Identify which cell holds the provided text, then report its [x, y] central coordinate. 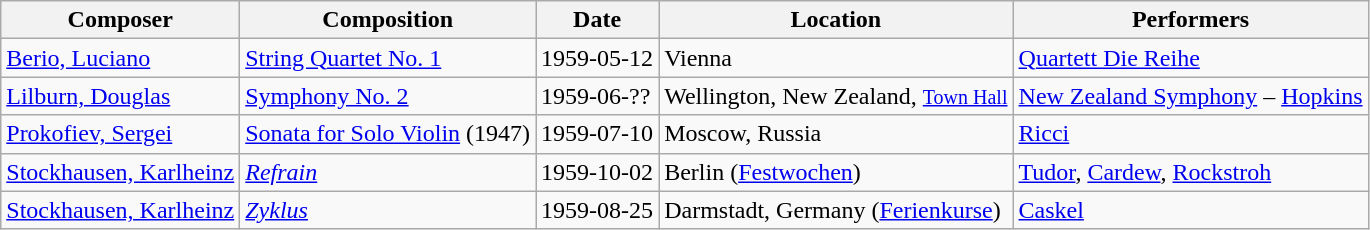
1959-08-25 [598, 210]
1959-06-?? [598, 96]
Wellington, New Zealand, Town Hall [836, 96]
Refrain [388, 172]
Performers [1190, 20]
1959-05-12 [598, 58]
Zyklus [388, 210]
Berio, Luciano [120, 58]
1959-07-10 [598, 134]
Date [598, 20]
Ricci [1190, 134]
String Quartet No. 1 [388, 58]
Prokofiev, Sergei [120, 134]
Darmstadt, Germany (Ferienkurse) [836, 210]
Lilburn, Douglas [120, 96]
New Zealand Symphony – Hopkins [1190, 96]
Tudor, Cardew, Rockstroh [1190, 172]
Location [836, 20]
Quartett Die Reihe [1190, 58]
Vienna [836, 58]
Composer [120, 20]
Caskel [1190, 210]
Symphony No. 2 [388, 96]
Composition [388, 20]
1959-10-02 [598, 172]
Berlin (Festwochen) [836, 172]
Moscow, Russia [836, 134]
Sonata for Solo Violin (1947) [388, 134]
